Pinpoint the cell where the given text exists, returning its [x, y] midpoint coordinate. 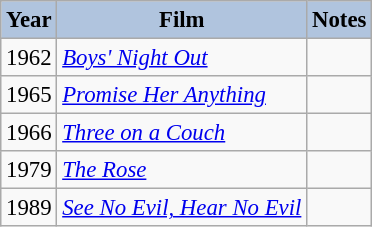
Boys' Night Out [182, 58]
1989 [29, 208]
1965 [29, 95]
1966 [29, 133]
Three on a Couch [182, 133]
See No Evil, Hear No Evil [182, 208]
Notes [340, 20]
Promise Her Anything [182, 95]
Year [29, 20]
1962 [29, 58]
Film [182, 20]
1979 [29, 170]
The Rose [182, 170]
